Find where the given text appears and provide that cell's center as [X, Y] coordinate. 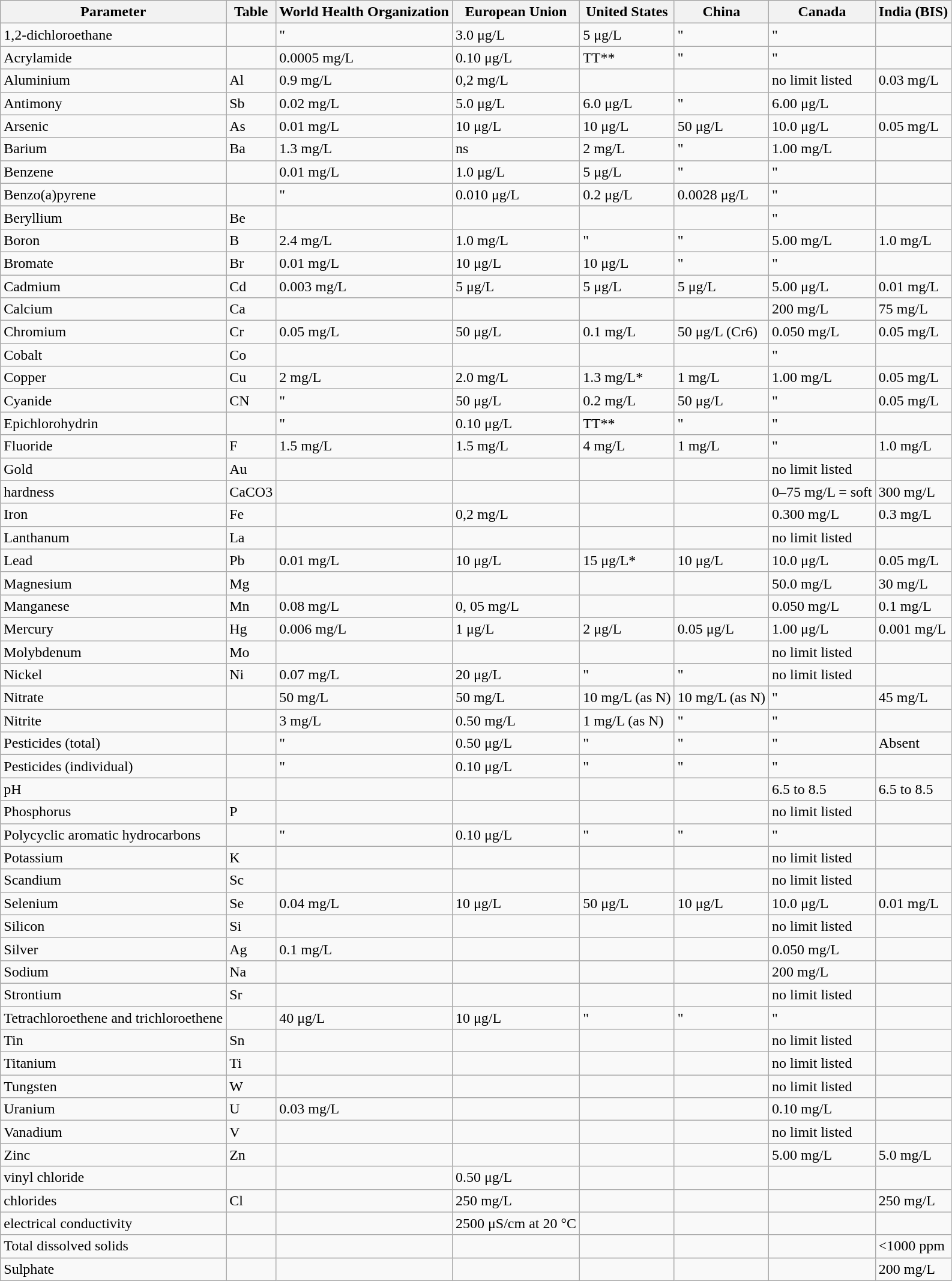
Titanium [113, 1064]
Copper [113, 378]
1 mg/L (as N) [627, 721]
Barium [113, 149]
45 mg/L [913, 698]
Nitrite [113, 721]
Se [251, 903]
0.04 mg/L [364, 903]
Nitrate [113, 698]
2500 μS/cm at 20 °C [516, 1223]
0.3 mg/L [913, 515]
1.0 μg/L [516, 172]
Br [251, 263]
K [251, 858]
Bromate [113, 263]
0.08 mg/L [364, 606]
electrical conductivity [113, 1223]
Hg [251, 629]
Polycyclic aromatic hydrocarbons [113, 835]
ns [516, 149]
Sodium [113, 972]
Cl [251, 1201]
Phosphorus [113, 812]
1.3 mg/L [364, 149]
Co [251, 355]
Mg [251, 583]
CN [251, 401]
3 mg/L [364, 721]
Cu [251, 378]
China [722, 12]
Mn [251, 606]
30 mg/L [913, 583]
Cyanide [113, 401]
Fe [251, 515]
Benzene [113, 172]
0.0028 μg/L [722, 195]
chlorides [113, 1201]
La [251, 538]
0.003 mg/L [364, 286]
U [251, 1109]
World Health Organization [364, 12]
2.0 mg/L [516, 378]
B [251, 240]
0.50 mg/L [516, 721]
As [251, 126]
1,2-dichloroethane [113, 35]
India (BIS) [913, 12]
0.10 mg/L [822, 1109]
Table [251, 12]
Parameter [113, 12]
CaCO3 [251, 492]
Canada [822, 12]
Nickel [113, 675]
0.2 mg/L [627, 401]
Aluminium [113, 80]
2 μg/L [627, 629]
Benzo(a)pyrene [113, 195]
Mo [251, 652]
hardness [113, 492]
Sr [251, 995]
European Union [516, 12]
Potassium [113, 858]
0.010 μg/L [516, 195]
Ag [251, 949]
Selenium [113, 903]
Pb [251, 560]
Uranium [113, 1109]
15 μg/L* [627, 560]
Sb [251, 103]
Pesticides (individual) [113, 766]
Molybdenum [113, 652]
vinyl chloride [113, 1178]
Manganese [113, 606]
Epichlorohydrin [113, 423]
Calcium [113, 309]
Ba [251, 149]
0.2 μg/L [627, 195]
Chromium [113, 332]
Mercury [113, 629]
Iron [113, 515]
Be [251, 217]
40 μg/L [364, 1018]
0.05 μg/L [722, 629]
75 mg/L [913, 309]
1.3 mg/L* [627, 378]
United States [627, 12]
5.0 mg/L [913, 1155]
Ti [251, 1064]
1.00 μg/L [822, 629]
4 mg/L [627, 446]
0.07 mg/L [364, 675]
P [251, 812]
F [251, 446]
Cadmium [113, 286]
Lanthanum [113, 538]
0, 05 mg/L [516, 606]
0.02 mg/L [364, 103]
Vanadium [113, 1132]
<1000 ppm [913, 1246]
Scandium [113, 880]
Lead [113, 560]
Tin [113, 1041]
pH [113, 789]
Tetrachloroethene and trichloroethene [113, 1018]
0.001 mg/L [913, 629]
0–75 mg/L = soft [822, 492]
5.0 μg/L [516, 103]
2.4 mg/L [364, 240]
5.00 μg/L [822, 286]
V [251, 1132]
Sn [251, 1041]
Cd [251, 286]
Ca [251, 309]
Sc [251, 880]
Na [251, 972]
Al [251, 80]
Beryllium [113, 217]
Zn [251, 1155]
0.0005 mg/L [364, 58]
Pesticides (total) [113, 743]
0.006 mg/L [364, 629]
50 μg/L (Cr6) [722, 332]
Si [251, 926]
Ni [251, 675]
Cr [251, 332]
Arsenic [113, 126]
0.9 mg/L [364, 80]
300 mg/L [913, 492]
Absent [913, 743]
6.0 μg/L [627, 103]
6.00 μg/L [822, 103]
0.300 mg/L [822, 515]
Silver [113, 949]
Sulphate [113, 1269]
Total dissolved solids [113, 1246]
20 μg/L [516, 675]
Strontium [113, 995]
Antimony [113, 103]
50.0 mg/L [822, 583]
Fluoride [113, 446]
Au [251, 469]
Silicon [113, 926]
Cobalt [113, 355]
Magnesium [113, 583]
Acrylamide [113, 58]
Zinc [113, 1155]
W [251, 1086]
Tungsten [113, 1086]
Boron [113, 240]
3.0 μg/L [516, 35]
1 μg/L [516, 629]
Gold [113, 469]
